Find where the given text appears and provide that cell's center as (X, Y) coordinate. 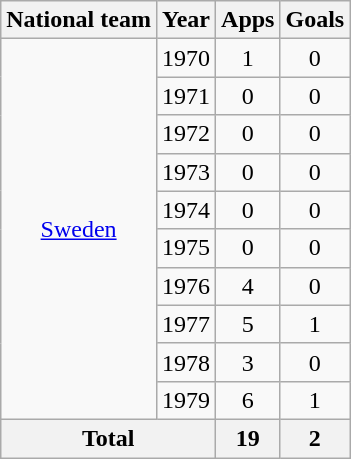
19 (248, 438)
Goals (315, 20)
Total (108, 438)
1978 (186, 362)
Sweden (79, 230)
1974 (186, 210)
3 (248, 362)
6 (248, 400)
1973 (186, 172)
1977 (186, 324)
1970 (186, 58)
Apps (248, 20)
1979 (186, 400)
2 (315, 438)
1976 (186, 286)
4 (248, 286)
National team (79, 20)
1972 (186, 134)
1975 (186, 248)
Year (186, 20)
1971 (186, 96)
5 (248, 324)
